Detect which cell encompasses the target text, then output its [x, y] center coordinate. 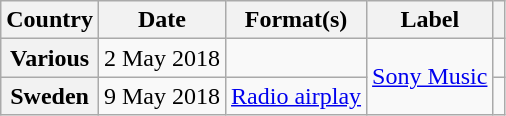
Radio airplay [296, 96]
Date [162, 20]
Sony Music [430, 77]
Label [430, 20]
2 May 2018 [162, 58]
Various [50, 58]
9 May 2018 [162, 96]
Sweden [50, 96]
Country [50, 20]
Format(s) [296, 20]
